Capture the cell that displays the provided text and extract its (X, Y) central coordinate. 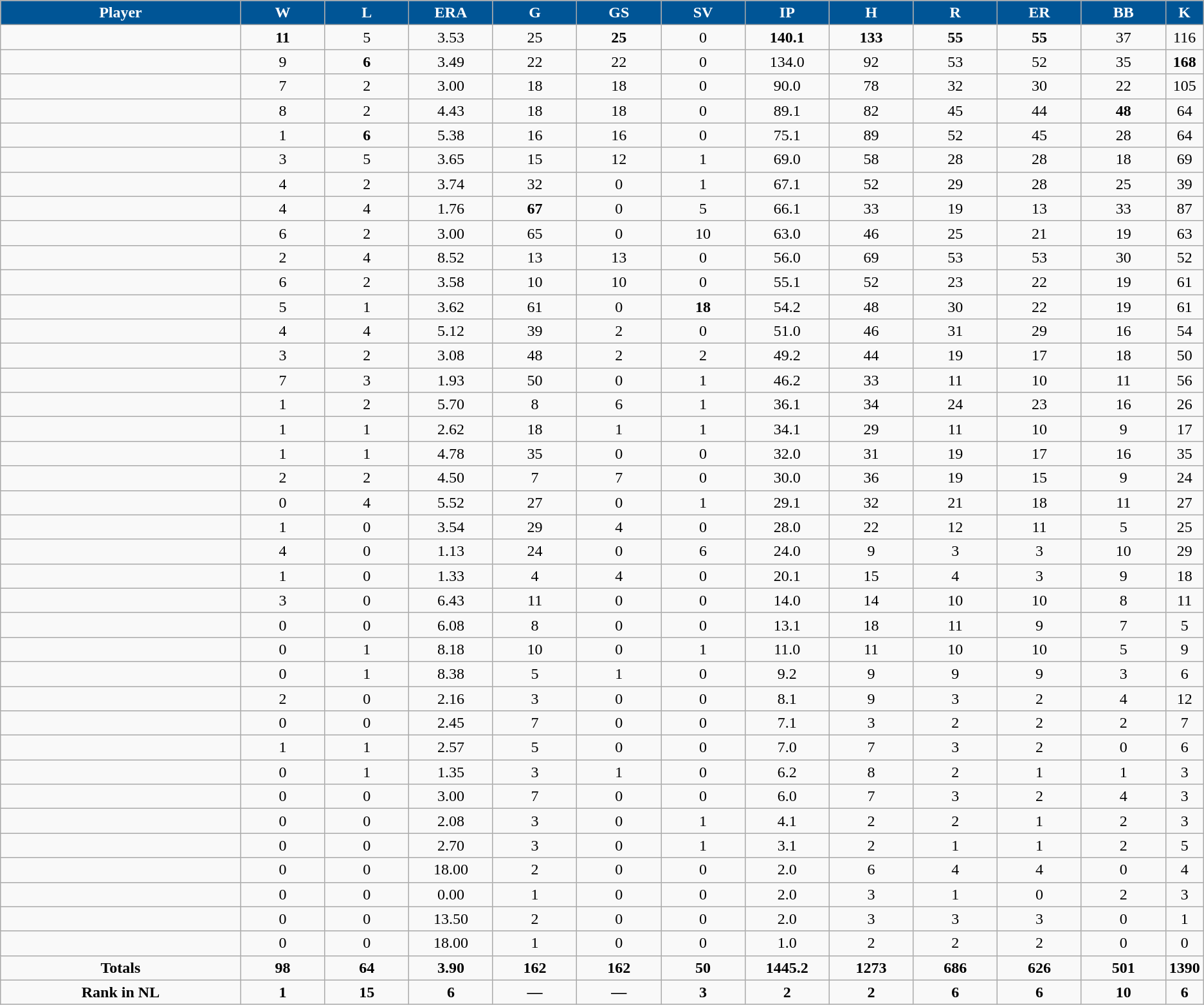
51.0 (787, 331)
36.1 (787, 405)
L (367, 13)
9.2 (787, 674)
1445.2 (787, 968)
6.08 (452, 625)
2.62 (452, 429)
R (956, 13)
34 (871, 405)
55.1 (787, 282)
67 (535, 208)
54 (1185, 331)
1.13 (452, 551)
4.1 (787, 821)
2.08 (452, 821)
3.65 (452, 160)
H (871, 13)
67.1 (787, 184)
134.0 (787, 62)
Totals (121, 968)
3.1 (787, 845)
58 (871, 160)
13.1 (787, 625)
46.2 (787, 380)
ER (1039, 13)
3.58 (452, 282)
28.0 (787, 527)
1.35 (452, 772)
1.33 (452, 576)
78 (871, 86)
89.1 (787, 111)
63 (1185, 233)
14.0 (787, 600)
BB (1123, 13)
3.08 (452, 356)
63.0 (787, 233)
5.12 (452, 331)
89 (871, 135)
686 (956, 968)
32.0 (787, 454)
0.00 (452, 894)
626 (1039, 968)
56 (1185, 380)
7.1 (787, 723)
8.18 (452, 649)
2.70 (452, 845)
3.54 (452, 527)
2.16 (452, 698)
2.45 (452, 723)
3.53 (452, 37)
69.0 (787, 160)
501 (1123, 968)
3.49 (452, 62)
SV (704, 13)
6.43 (452, 600)
36 (871, 478)
4.50 (452, 478)
5.38 (452, 135)
Rank in NL (121, 992)
26 (1185, 405)
116 (1185, 37)
29.1 (787, 502)
30.0 (787, 478)
Player (121, 13)
24.0 (787, 551)
W (283, 13)
90.0 (787, 86)
20.1 (787, 576)
K (1185, 13)
ERA (452, 13)
3.74 (452, 184)
1.93 (452, 380)
34.1 (787, 429)
168 (1185, 62)
82 (871, 111)
66.1 (787, 208)
2.57 (452, 748)
5.70 (452, 405)
G (535, 13)
4.78 (452, 454)
GS (619, 13)
3.90 (452, 968)
1.76 (452, 208)
5.52 (452, 502)
8.38 (452, 674)
56.0 (787, 257)
75.1 (787, 135)
65 (535, 233)
87 (1185, 208)
133 (871, 37)
8.1 (787, 698)
4.43 (452, 111)
6.2 (787, 772)
8.52 (452, 257)
13.50 (452, 919)
7.0 (787, 748)
140.1 (787, 37)
IP (787, 13)
1390 (1185, 968)
14 (871, 600)
92 (871, 62)
3.62 (452, 307)
1.0 (787, 943)
1273 (871, 968)
11.0 (787, 649)
6.0 (787, 797)
54.2 (787, 307)
98 (283, 968)
105 (1185, 86)
37 (1123, 37)
49.2 (787, 356)
